Capture the cell that displays the provided text and extract its [x, y] central coordinate. 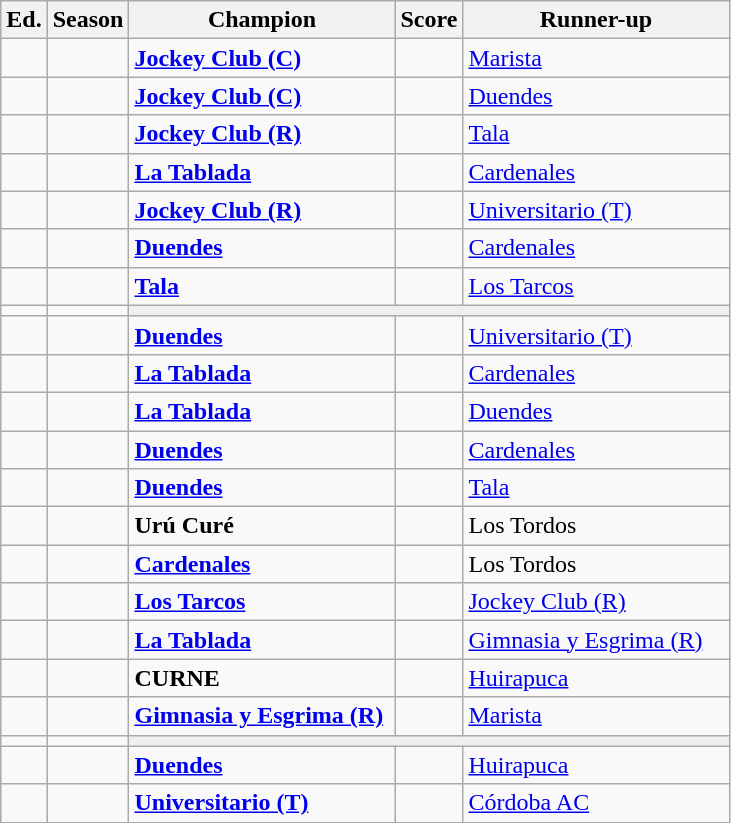
Season [88, 20]
Urú Curé [262, 526]
Score [429, 20]
Runner-up [596, 20]
Córdoba AC [596, 803]
CURNE [262, 678]
Champion [262, 20]
Ed. [24, 20]
